Return [X, Y] of the center of cell containing provided text 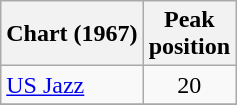
US Jazz [72, 85]
Chart (1967) [72, 34]
20 [189, 85]
Peakposition [189, 34]
